Output the [X, Y] coordinate of the center of the cell containing the given text.  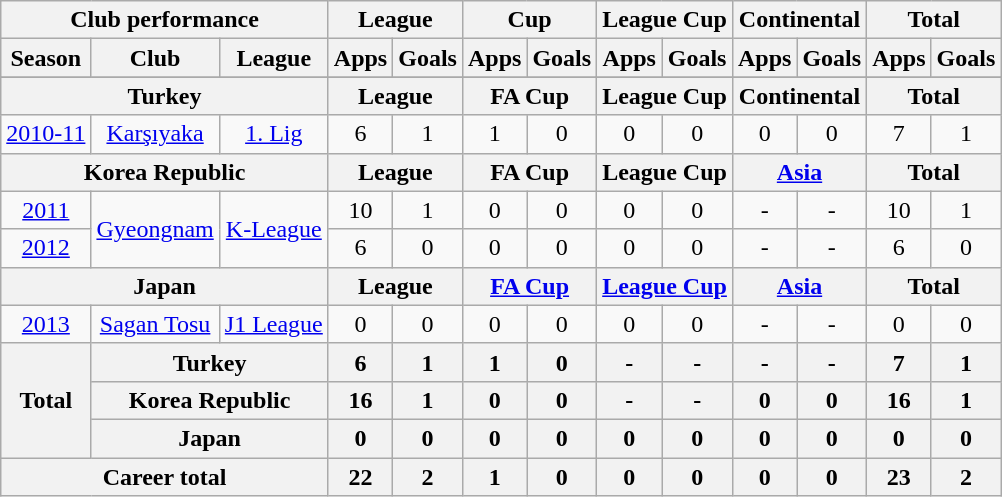
1. Lig [274, 134]
2010-11 [46, 134]
J1 League [274, 324]
2013 [46, 324]
Karşıyaka [155, 134]
2012 [46, 248]
Club [155, 58]
Cup [529, 20]
Sagan Tosu [155, 324]
2011 [46, 210]
K-League [274, 229]
Club performance [165, 20]
22 [360, 477]
Gyeongnam [155, 229]
Season [46, 58]
23 [899, 477]
Career total [165, 477]
